Scan for the cell matching the given text and deliver its [X, Y] coordinate at center. 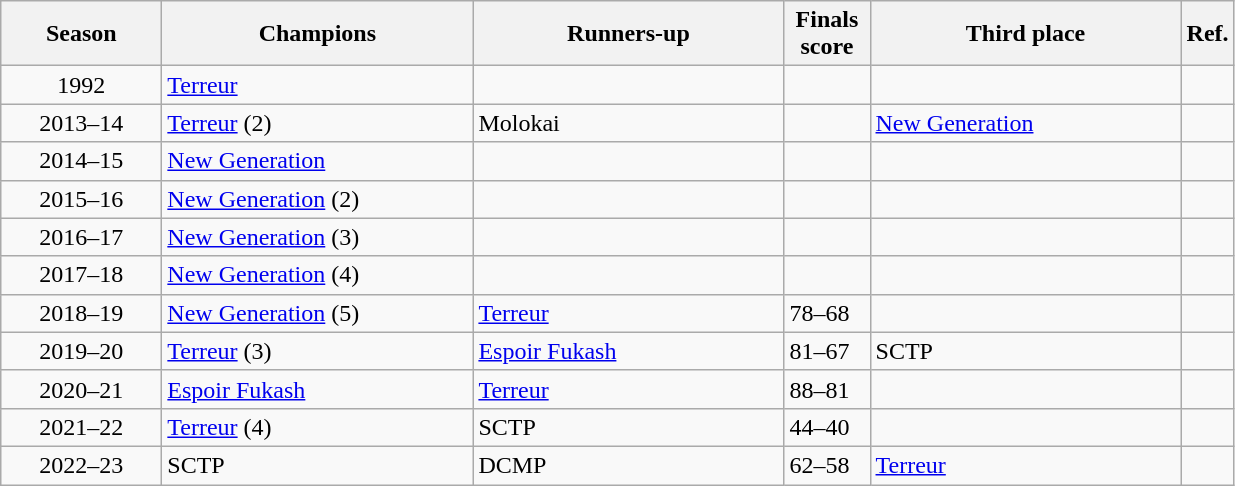
2020–21 [82, 389]
2018–19 [82, 313]
2016–17 [82, 237]
Molokai [628, 123]
New Generation (5) [318, 313]
Third place [1026, 34]
2013–14 [82, 123]
Runners-up [628, 34]
2017–18 [82, 275]
44–40 [827, 427]
Terreur (4) [318, 427]
88–81 [827, 389]
2021–22 [82, 427]
1992 [82, 85]
Ref. [1208, 34]
2015–16 [82, 199]
2019–20 [82, 351]
Terreur (2) [318, 123]
78–68 [827, 313]
2014–15 [82, 161]
New Generation (2) [318, 199]
New Generation (3) [318, 237]
Season [82, 34]
Champions [318, 34]
DCMP [628, 465]
Finals score [827, 34]
Terreur (3) [318, 351]
81–67 [827, 351]
62–58 [827, 465]
New Generation (4) [318, 275]
2022–23 [82, 465]
